Search for the cell housing the specified text and yield its [X, Y] center coordinate. 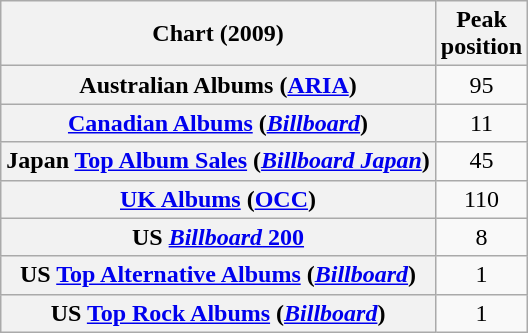
Peakposition [481, 34]
US Top Rock Albums (Billboard) [218, 313]
110 [481, 199]
Canadian Albums (Billboard) [218, 123]
95 [481, 85]
Australian Albums (ARIA) [218, 85]
11 [481, 123]
UK Albums (OCC) [218, 199]
Chart (2009) [218, 34]
8 [481, 237]
Japan Top Album Sales (Billboard Japan) [218, 161]
US Billboard 200 [218, 237]
45 [481, 161]
US Top Alternative Albums (Billboard) [218, 275]
